Locate the cell with the specified text and output its (X, Y) center coordinate. 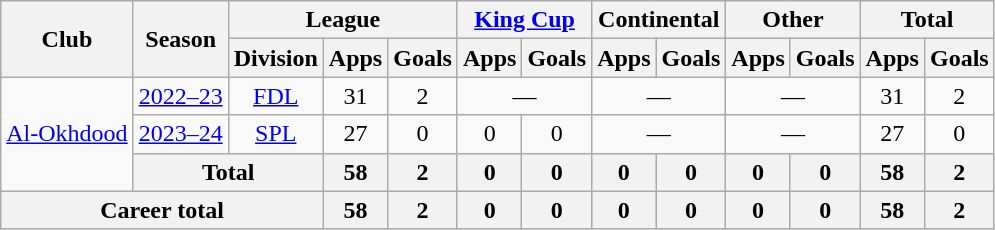
Career total (162, 210)
Other (793, 20)
King Cup (524, 20)
Club (67, 39)
Division (276, 58)
League (342, 20)
Al-Okhdood (67, 134)
2022–23 (180, 96)
Continental (659, 20)
2023–24 (180, 134)
SPL (276, 134)
FDL (276, 96)
Season (180, 39)
